Identify which cell holds the provided text, then report its (x, y) central coordinate. 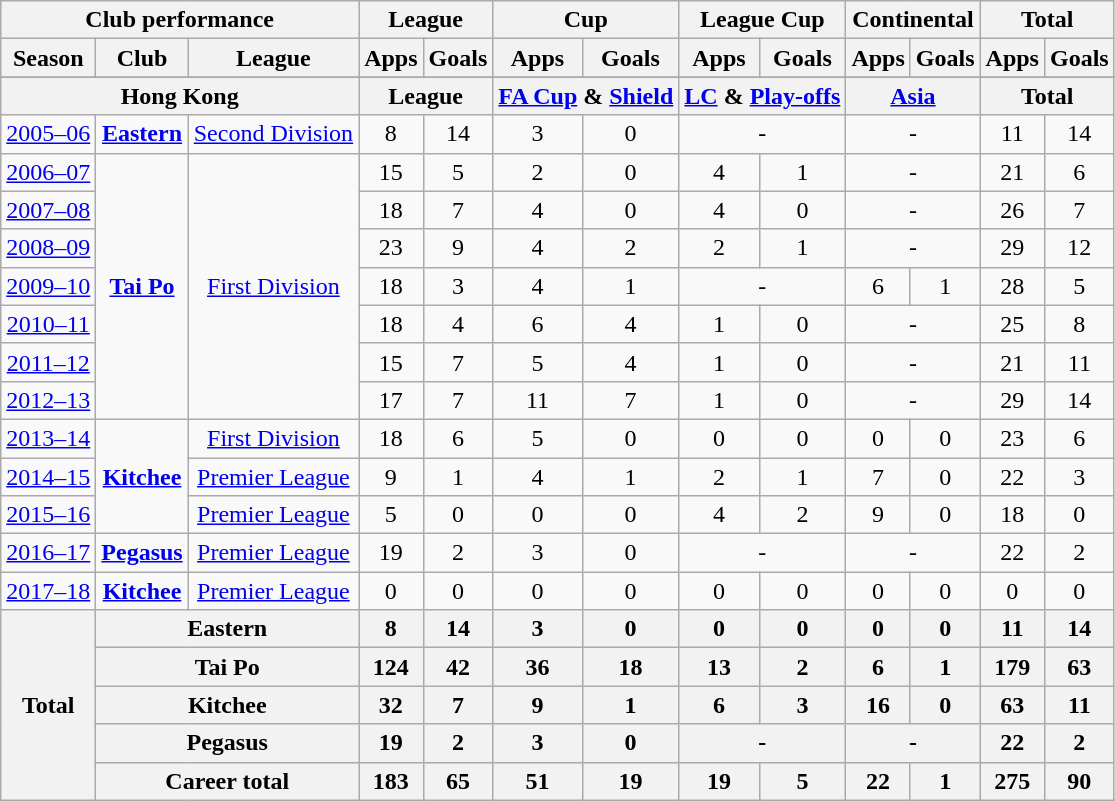
26 (1012, 210)
2008–09 (48, 248)
2016–17 (48, 553)
36 (538, 667)
2015–16 (48, 515)
Season (48, 58)
League Cup (762, 20)
2013–14 (48, 438)
28 (1012, 286)
2009–10 (48, 286)
2014–15 (48, 477)
Second Division (273, 134)
FA Cup & Shield (586, 96)
Career total (228, 781)
32 (391, 705)
2010–11 (48, 324)
2012–13 (48, 400)
2006–07 (48, 172)
25 (1012, 324)
2011–12 (48, 362)
Club (142, 58)
183 (391, 781)
Cup (586, 20)
12 (1079, 248)
2007–08 (48, 210)
Hong Kong (180, 96)
51 (538, 781)
42 (458, 667)
13 (719, 667)
Club performance (180, 20)
124 (391, 667)
275 (1012, 781)
90 (1079, 781)
Continental (913, 20)
16 (878, 705)
17 (391, 400)
Asia (913, 96)
2005–06 (48, 134)
179 (1012, 667)
65 (458, 781)
2017–18 (48, 591)
LC & Play-offs (762, 96)
